Return (X, Y) of the center of cell containing provided text 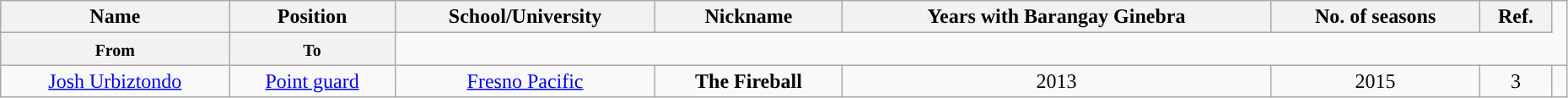
The Fireball (749, 81)
Ref. (1515, 17)
School/University (525, 17)
2015 (1376, 81)
Nickname (749, 17)
3 (1515, 81)
Position (312, 17)
Years with Barangay Ginebra (1056, 17)
Name (115, 17)
Josh Urbiztondo (115, 81)
Fresno Pacific (525, 81)
2013 (1056, 81)
Point guard (312, 81)
No. of seasons (1376, 17)
From (115, 49)
To (312, 49)
